Scan for the cell matching the given text and deliver its (X, Y) coordinate at center. 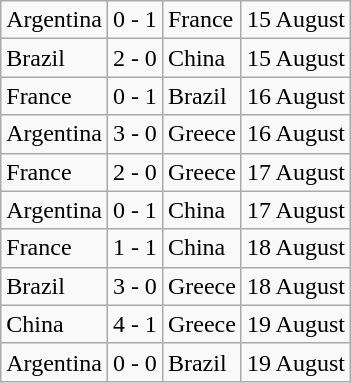
1 - 1 (134, 248)
4 - 1 (134, 324)
0 - 0 (134, 362)
